Detect which cell encompasses the target text, then output its (X, Y) center coordinate. 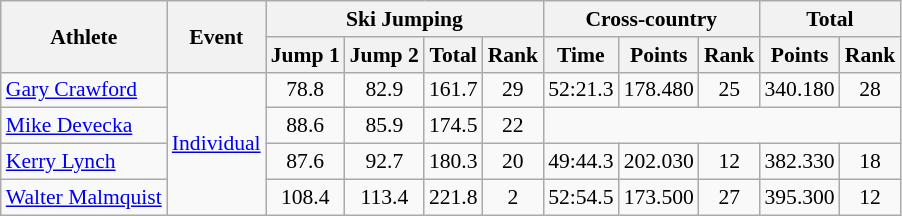
221.8 (454, 197)
Jump 1 (306, 55)
28 (870, 90)
Gary Crawford (84, 90)
340.180 (799, 90)
382.330 (799, 162)
202.030 (659, 162)
113.4 (384, 197)
92.7 (384, 162)
82.9 (384, 90)
Event (216, 36)
20 (514, 162)
395.300 (799, 197)
Walter Malmquist (84, 197)
Jump 2 (384, 55)
49:44.3 (580, 162)
Individual (216, 143)
Kerry Lynch (84, 162)
22 (514, 126)
174.5 (454, 126)
178.480 (659, 90)
161.7 (454, 90)
Mike Devecka (84, 126)
88.6 (306, 126)
87.6 (306, 162)
18 (870, 162)
2 (514, 197)
52:21.3 (580, 90)
25 (730, 90)
173.500 (659, 197)
78.8 (306, 90)
52:54.5 (580, 197)
29 (514, 90)
Athlete (84, 36)
180.3 (454, 162)
27 (730, 197)
Time (580, 55)
Ski Jumping (404, 19)
108.4 (306, 197)
85.9 (384, 126)
Cross-country (651, 19)
